Detect which cell encompasses the target text, then output its [X, Y] center coordinate. 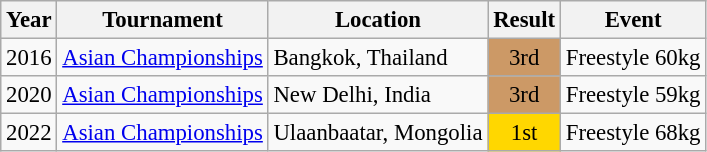
2020 [29, 95]
Freestyle 68kg [632, 133]
Result [524, 20]
2016 [29, 58]
Freestyle 59kg [632, 95]
1st [524, 133]
Location [378, 20]
Ulaanbaatar, Mongolia [378, 133]
Year [29, 20]
Freestyle 60kg [632, 58]
Event [632, 20]
Tournament [162, 20]
New Delhi, India [378, 95]
Bangkok, Thailand [378, 58]
2022 [29, 133]
